Pinpoint the cell where the given text exists, returning its [X, Y] midpoint coordinate. 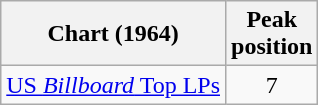
Peakposition [272, 34]
US Billboard Top LPs [114, 85]
7 [272, 85]
Chart (1964) [114, 34]
